From the cell containing the given text, extract its center point as (x, y) coordinate. 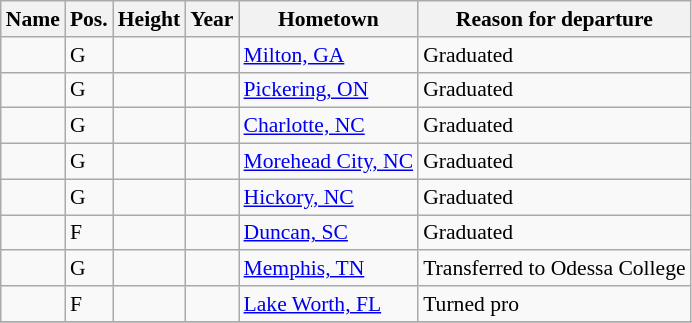
Reason for departure (554, 19)
Height (149, 19)
Memphis, TN (329, 269)
Hickory, NC (329, 197)
Pickering, ON (329, 90)
Year (212, 19)
Milton, GA (329, 55)
Transferred to Odessa College (554, 269)
Morehead City, NC (329, 162)
Duncan, SC (329, 233)
Pos. (89, 19)
Turned pro (554, 304)
Charlotte, NC (329, 126)
Hometown (329, 19)
Name (33, 19)
Lake Worth, FL (329, 304)
